Provide the [X, Y] coordinate of the cell's center where the given text is located.  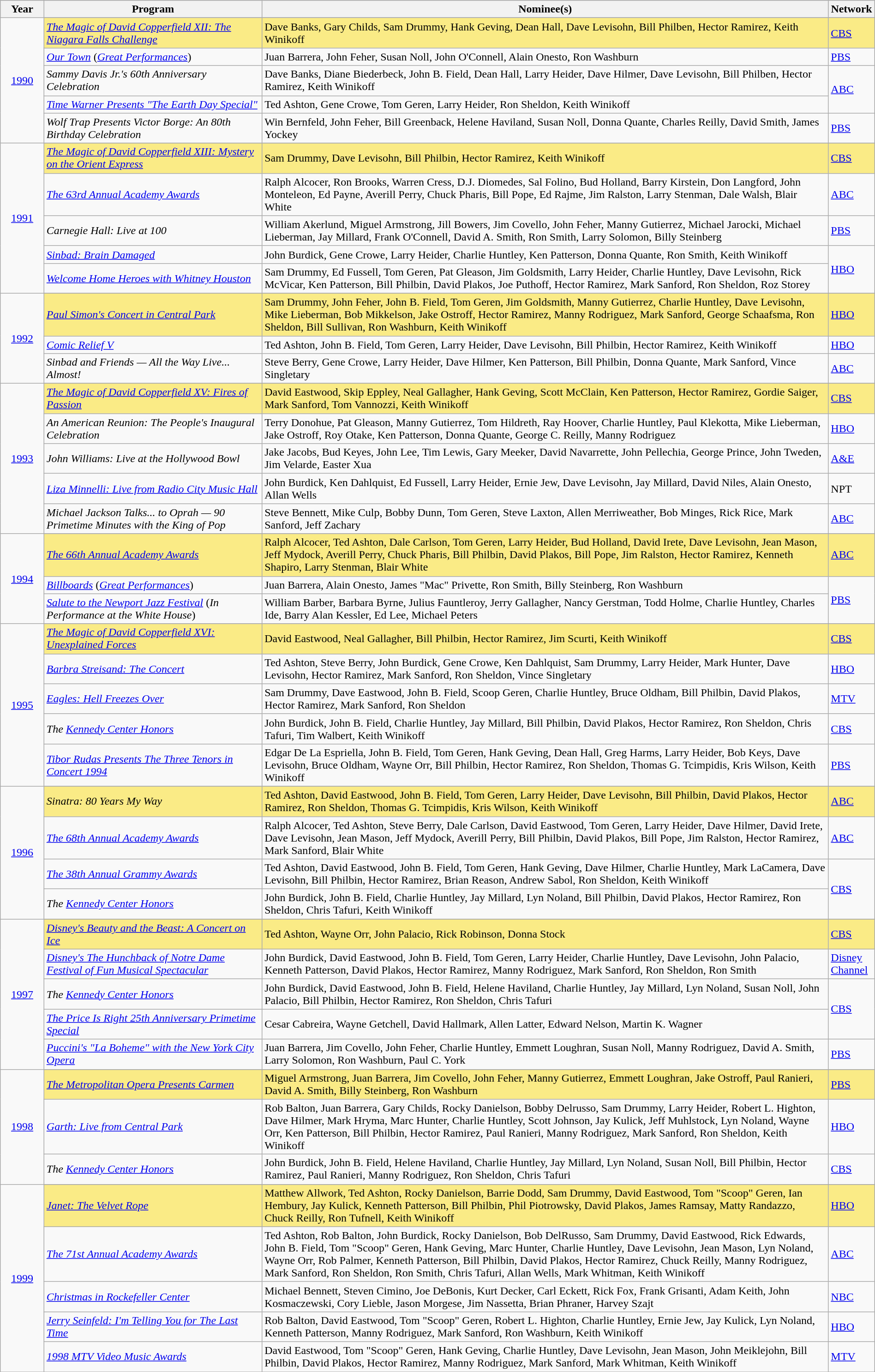
John Williams: Live at the Hollywood Bowl [153, 459]
The Magic of David Copperfield XIII: Mystery on the Orient Express [153, 158]
The 63rd Annual Academy Awards [153, 194]
Barbra Streisand: The Concert [153, 668]
Billboards (Great Performances) [153, 585]
Wolf Trap Presents Victor Borge: An 80th Birthday Celebration [153, 128]
Steve Bennett, Mike Culp, Bobby Dunn, Tom Geren, Steve Laxton, Allen Merriweather, Bob Minges, Rick Rice, Mark Sanford, Jeff Zachary [545, 519]
Juan Barrera, Alain Onesto, James "Mac" Privette, Ron Smith, Billy Steinberg, Ron Washburn [545, 585]
Sammy Davis Jr.'s 60th Anniversary Celebration [153, 80]
Sinbad and Friends — All the Way Live... Almost! [153, 368]
Sam Drummy, Dave Levisohn, Bill Philbin, Hector Ramirez, Keith Winikoff [545, 158]
Liza Minnelli: Live from Radio City Music Hall [153, 488]
Program [153, 9]
A&E [851, 459]
Welcome Home Heroes with Whitney Houston [153, 278]
The Metropolitan Opera Presents Carmen [153, 1084]
An American Reunion: The People's Inaugural Celebration [153, 428]
1996 [22, 852]
Ted Ashton, John B. Field, Tom Geren, Larry Heider, Dave Levisohn, Bill Philbin, Hector Ramirez, Keith Winikoff [545, 345]
Our Town (Great Performances) [153, 57]
The 71st Annual Academy Awards [153, 1254]
Juan Barrera, John Feher, Susan Noll, John O'Connell, Alain Onesto, Ron Washburn [545, 57]
The Price Is Right 25th Anniversary Primetime Special [153, 1024]
The 38th Annual Grammy Awards [153, 874]
Dave Banks, Gary Childs, Sam Drummy, Hank Geving, Dean Hall, Dave Levisohn, Bill Philben, Hector Ramirez, Keith Winikoff [545, 33]
1991 [22, 218]
Disney Channel [851, 964]
David Eastwood, Neal Gallagher, Bill Philbin, Hector Ramirez, Jim Scurti, Keith Winikoff [545, 639]
1997 [22, 994]
Nominee(s) [545, 9]
The Magic of David Copperfield XVI: Unexplained Forces [153, 639]
The Magic of David Copperfield XV: Fires of Passion [153, 399]
Disney's The Hunchback of Notre Dame Festival of Fun Musical Spectacular [153, 964]
Ted Ashton, Gene Crowe, Tom Geren, Larry Heider, Ron Sheldon, Keith Winikoff [545, 104]
Salute to the Newport Jazz Festival (In Performance at the White House) [153, 608]
Jerry Seinfeld: I'm Telling You for The Last Time [153, 1327]
Time Warner Presents "The Earth Day Special" [153, 104]
1993 [22, 459]
Puccini's "La Boheme" with the New York City Opera [153, 1054]
Comic Relief V [153, 345]
The 68th Annual Academy Awards [153, 837]
John Burdick, Ken Dahlquist, Ed Fussell, Larry Heider, Ernie Jew, Dave Levisohn, Jay Millard, David Niles, Alain Onesto, Allan Wells [545, 488]
Michael Jackson Talks... to Oprah — 90 Primetime Minutes with the King of Pop [153, 519]
Dave Banks, Diane Biederbeck, John B. Field, Dean Hall, Larry Heider, Dave Hilmer, Dave Levisohn, Bill Philben, Hector Ramirez, Keith Winikoff [545, 80]
NBC [851, 1296]
Steve Berry, Gene Crowe, Larry Heider, Dave Hilmer, Ken Patterson, Bill Philbin, Donna Quante, Mark Sanford, Vince Singletary [545, 368]
1995 [22, 705]
Ted Ashton, Wayne Orr, John Palacio, Rick Robinson, Donna Stock [545, 934]
1992 [22, 338]
Garth: Live from Central Park [153, 1126]
1998 [22, 1126]
Christmas in Rockefeller Center [153, 1296]
Win Bernfeld, John Feher, Bill Greenback, Helene Haviland, Susan Noll, Donna Quante, Charles Reilly, David Smith, James Yockey [545, 128]
1994 [22, 579]
Cesar Cabreira, Wayne Getchell, David Hallmark, Allen Latter, Edward Nelson, Martin K. Wagner [545, 1024]
The Magic of David Copperfield XII: The Niagara Falls Challenge [153, 33]
Sinbad: Brain Damaged [153, 254]
Carnegie Hall: Live at 100 [153, 231]
Disney's Beauty and the Beast: A Concert on Ice [153, 934]
NPT [851, 488]
The 66th Annual Academy Awards [153, 555]
1999 [22, 1278]
Sinatra: 80 Years My Way [153, 801]
Year [22, 9]
John Burdick, Gene Crowe, Larry Heider, Charlie Huntley, Ken Patterson, Donna Quante, Ron Smith, Keith Winikoff [545, 254]
Tibor Rudas Presents The Three Tenors in Concert 1994 [153, 765]
Network [851, 9]
Paul Simon's Concert in Central Park [153, 314]
Eagles: Hell Freezes Over [153, 699]
Jake Jacobs, Bud Keyes, John Lee, Tim Lewis, Gary Meeker, David Navarrette, John Pellechia, George Prince, John Tweden, Jim Velarde, Easter Xua [545, 459]
1998 MTV Video Music Awards [153, 1356]
Janet: The Velvet Rope [153, 1205]
1990 [22, 80]
